Provide the [x, y] coordinate of the cell's center where the given text is located.  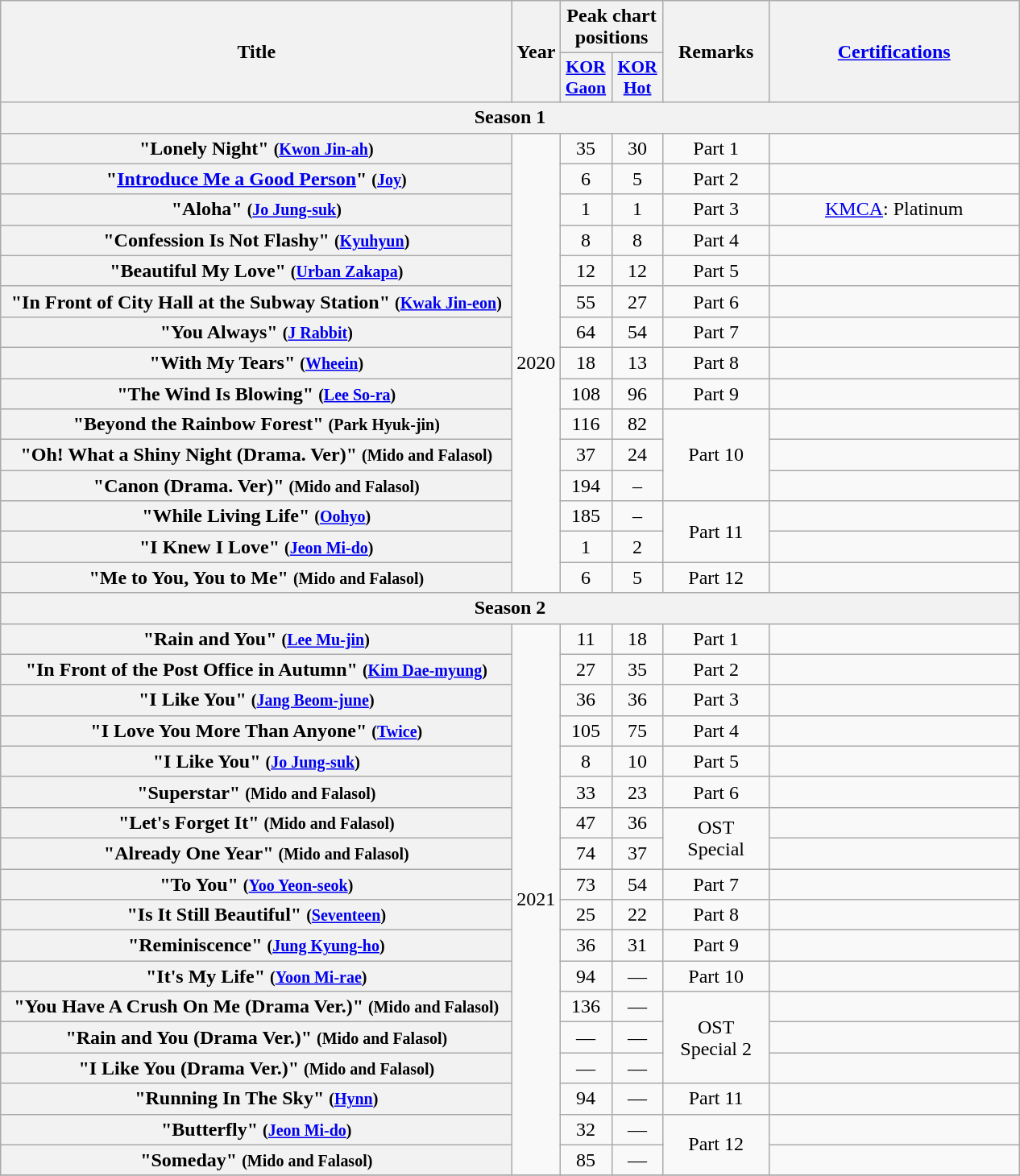
"You Always" (J Rabbit) [256, 332]
Season 1 [510, 118]
"It's My Life" (Yoon Mi-rae) [256, 976]
"Let's Forget It" (Mido and Falasol) [256, 822]
"I Like You" (Jo Jung-suk) [256, 761]
22 [637, 915]
"Reminiscence" (Jung Kyung-ho) [256, 946]
82 [637, 424]
"I Love You More Than Anyone" (Twice) [256, 731]
Season 2 [510, 608]
"Beyond the Rainbow Forest" (Park Hyuk-jin) [256, 424]
Remarks [715, 52]
Peak chart positions [612, 27]
"Is It Still Beautiful" (Seventeen) [256, 915]
OST Special [715, 838]
"In Front of the Post Office in Autumn" (Kim Dae-myung) [256, 669]
"Superstar" (Mido and Falasol) [256, 792]
OST Special 2 [715, 1037]
2021 [537, 899]
75 [637, 731]
"Beautiful My Love" (Urban Zakapa) [256, 271]
25 [586, 915]
"Confession Is Not Flashy" (Kyuhyun) [256, 240]
Year [537, 52]
"Rain and You" (Lee Mu-jin) [256, 639]
"Butterfly" (Jeon Mi-do) [256, 1129]
KORGaon [586, 77]
"Me to You, You to Me" (Mido and Falasol) [256, 578]
"I Like You (Drama Ver.)" (Mido and Falasol) [256, 1068]
"Rain and You (Drama Ver.)" (Mido and Falasol) [256, 1037]
13 [637, 362]
"In Front of City Hall at the Subway Station" (Kwak Jin-eon) [256, 301]
"I Knew I Love" (Jeon Mi-do) [256, 547]
32 [586, 1129]
74 [586, 853]
116 [586, 424]
2020 [537, 362]
23 [637, 792]
85 [586, 1160]
"You Have A Crush On Me (Drama Ver.)" (Mido and Falasol) [256, 1007]
185 [586, 516]
108 [586, 394]
"Canon (Drama. Ver)" (Mido and Falasol) [256, 486]
55 [586, 301]
"The Wind Is Blowing" (Lee So-ra) [256, 394]
KMCA: Platinum [894, 209]
"I Like You" (Jang Beom-june) [256, 700]
"With My Tears" (Wheein) [256, 362]
194 [586, 486]
31 [637, 946]
24 [637, 455]
136 [586, 1007]
64 [586, 332]
11 [586, 639]
"Introduce Me a Good Person" (Joy) [256, 179]
Title [256, 52]
105 [586, 731]
47 [586, 822]
KORHot [637, 77]
"While Living Life" (Oohyo) [256, 516]
96 [637, 394]
10 [637, 761]
30 [637, 148]
Certifications [894, 52]
"Lonely Night" (Kwon Jin-ah) [256, 148]
"Someday" (Mido and Falasol) [256, 1160]
"Oh! What a Shiny Night (Drama. Ver)" (Mido and Falasol) [256, 455]
"Already One Year" (Mido and Falasol) [256, 853]
"To You" (Yoo Yeon-seok) [256, 884]
"Running In The Sky" (Hynn) [256, 1099]
73 [586, 884]
"Aloha" (Jo Jung-suk) [256, 209]
33 [586, 792]
2 [637, 547]
